Output the (x, y) coordinate of the center of the cell containing the given text.  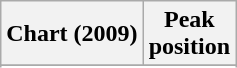
Chart (2009) (72, 34)
Peakposition (189, 34)
